Find where the given text appears and provide that cell's center as (x, y) coordinate. 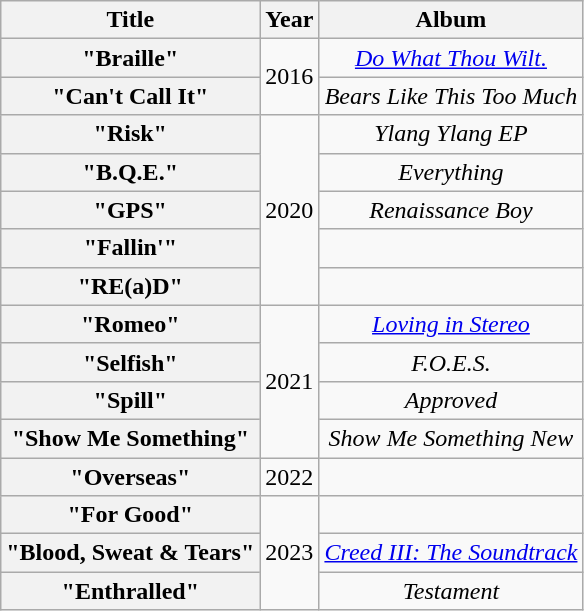
Creed III: The Soundtrack (451, 553)
2021 (290, 381)
"Spill" (130, 400)
"Blood, Sweat & Tears" (130, 553)
Year (290, 20)
Loving in Stereo (451, 324)
Approved (451, 400)
"Fallin'" (130, 248)
Ylang Ylang EP (451, 134)
"Braille" (130, 58)
"Romeo" (130, 324)
Renaissance Boy (451, 210)
Everything (451, 172)
"RE(a)D" (130, 286)
2016 (290, 77)
"Enthralled" (130, 591)
Do What Thou Wilt. (451, 58)
Album (451, 20)
2020 (290, 210)
F.O.E.S. (451, 362)
2022 (290, 477)
"Overseas" (130, 477)
"Can't Call It" (130, 96)
"GPS" (130, 210)
Bears Like This Too Much (451, 96)
Title (130, 20)
2023 (290, 553)
"For Good" (130, 515)
"Show Me Something" (130, 438)
"Selfish" (130, 362)
"B.Q.E." (130, 172)
Show Me Something New (451, 438)
"Risk" (130, 134)
Testament (451, 591)
